Scan for the cell matching the given text and deliver its (X, Y) coordinate at center. 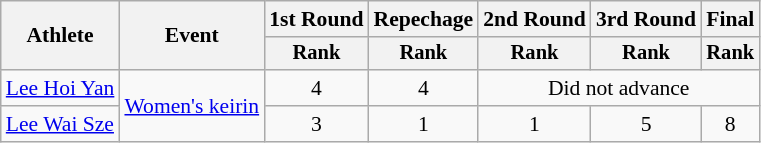
Did not advance (618, 88)
Final (730, 19)
1st Round (316, 19)
Athlete (60, 36)
3 (316, 124)
Event (192, 36)
3rd Round (646, 19)
8 (730, 124)
Women's keirin (192, 106)
Repechage (424, 19)
5 (646, 124)
Lee Wai Sze (60, 124)
2nd Round (534, 19)
Lee Hoi Yan (60, 88)
